Pinpoint the cell where the given text exists, returning its (X, Y) midpoint coordinate. 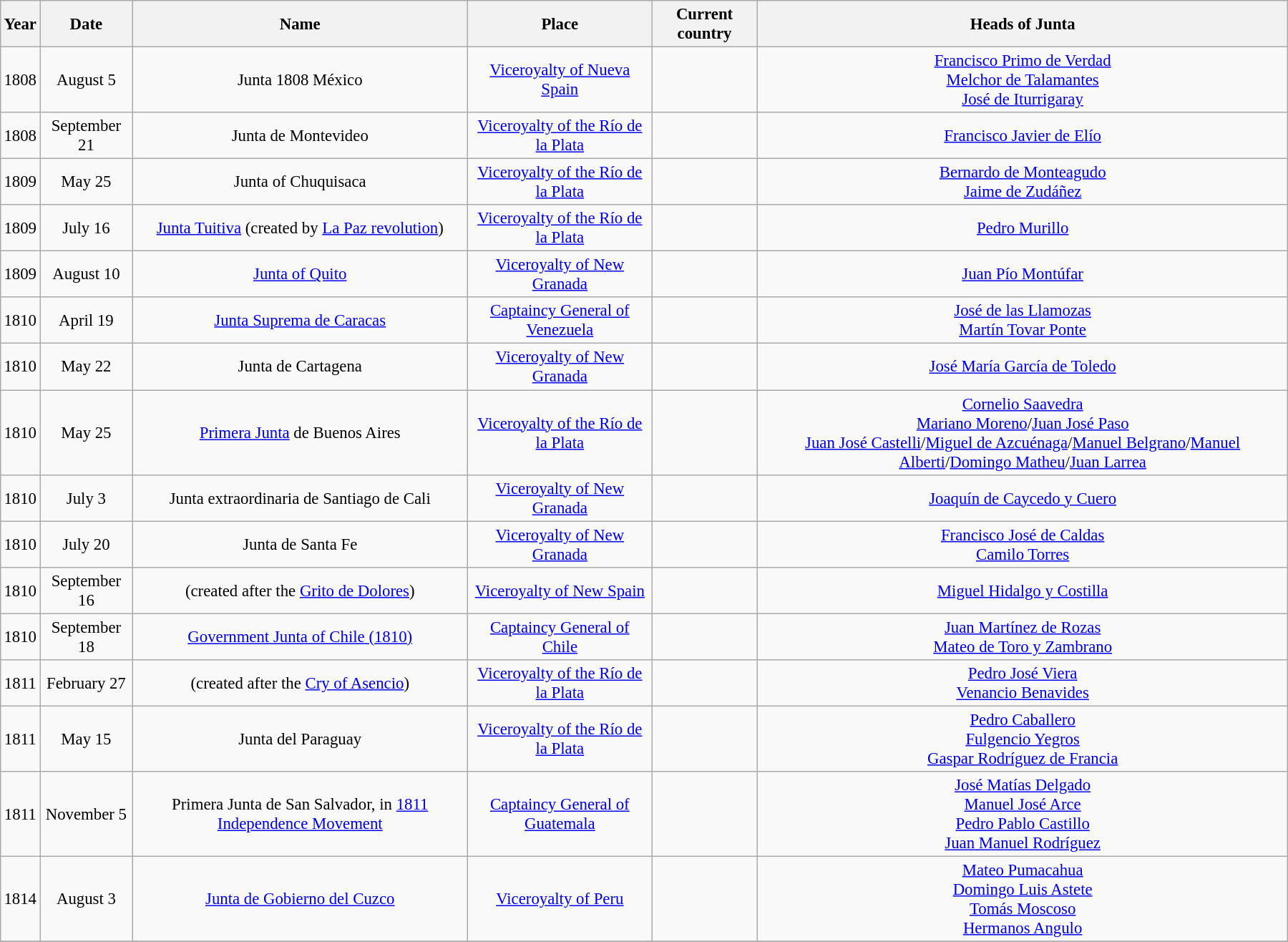
Junta of Chuquisaca (299, 182)
(created after the Cry of Asencio) (299, 683)
Place (560, 24)
Bernardo de MonteagudoJaime de Zudáñez (1022, 182)
May 22 (86, 366)
Cornelio SaavedraMariano Moreno/Juan José PasoJuan José Castelli/Miguel de Azcuénaga/Manuel Belgrano/Manuel Alberti/Domingo Matheu/Juan Larrea (1022, 432)
Heads of Junta (1022, 24)
1814 (20, 899)
José Matías DelgadoManuel José ArcePedro Pablo CastilloJuan Manuel Rodríguez (1022, 815)
August 5 (86, 80)
Current country (705, 24)
Miguel Hidalgo y Costilla (1022, 590)
Junta of Quito (299, 275)
Pedro Murillo (1022, 228)
Government Junta of Chile (1810) (299, 637)
Juan Martínez de RozasMateo de Toro y Zambrano (1022, 637)
Viceroyalty of New Spain (560, 590)
Junta 1808 México (299, 80)
José de las LlamozasMartín Tovar Ponte (1022, 321)
Junta de Santa Fe (299, 544)
Junta de Montevideo (299, 136)
Juan Pío Montúfar (1022, 275)
Date (86, 24)
September 18 (86, 637)
Junta de Cartagena (299, 366)
Viceroyalty of Peru (560, 899)
Francisco José de CaldasCamilo Torres (1022, 544)
July 16 (86, 228)
Francisco Javier de Elío (1022, 136)
Pedro José VieraVenancio Benavides (1022, 683)
Pedro CaballeroFulgencio YegrosGaspar Rodríguez de Francia (1022, 739)
April 19 (86, 321)
July 20 (86, 544)
Year (20, 24)
José María García de Toledo (1022, 366)
Name (299, 24)
August 3 (86, 899)
July 3 (86, 498)
February 27 (86, 683)
Junta del Paraguay (299, 739)
Joaquín de Caycedo y Cuero (1022, 498)
September 21 (86, 136)
Captaincy General of Guatemala (560, 815)
Junta Tuitiva (created by La Paz revolution) (299, 228)
Captaincy General of Venezuela (560, 321)
Junta extraordinaria de Santiago de Cali (299, 498)
(created after the Grito de Dolores) (299, 590)
Junta Suprema de Caracas (299, 321)
Viceroyalty of Nueva Spain (560, 80)
Primera Junta de Buenos Aires (299, 432)
September 16 (86, 590)
November 5 (86, 815)
May 15 (86, 739)
Primera Junta de San Salvador, in 1811 Independence Movement (299, 815)
Mateo PumacahuaDomingo Luis AsteteTomás MoscosoHermanos Angulo (1022, 899)
Francisco Primo de VerdadMelchor de TalamantesJosé de Iturrigaray (1022, 80)
August 10 (86, 275)
Captaincy General of Chile (560, 637)
Junta de Gobierno del Cuzco (299, 899)
